Determine the [X, Y] coordinate at the center of the cell enclosing the given text.  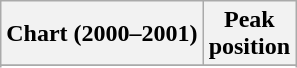
Chart (2000–2001) [102, 34]
Peakposition [249, 34]
